Detect which cell encompasses the target text, then output its (X, Y) center coordinate. 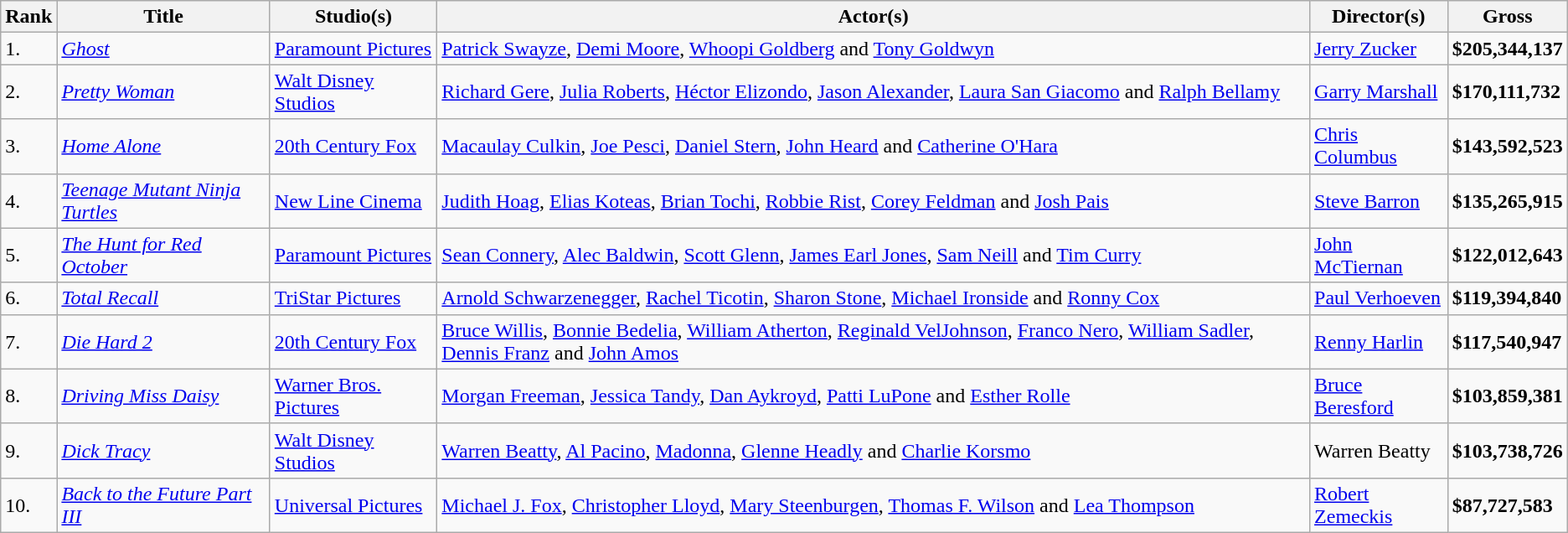
Warren Beatty, Al Pacino, Madonna, Glenne Headly and Charlie Korsmo (874, 451)
$135,265,915 (1508, 201)
Rank (28, 17)
Steve Barron (1379, 201)
Renny Harlin (1379, 342)
Macaulay Culkin, Joe Pesci, Daniel Stern, John Heard and Catherine O'Hara (874, 146)
Dick Tracy (163, 451)
Universal Pictures (353, 505)
$122,012,643 (1508, 255)
Morgan Freeman, Jessica Tandy, Dan Aykroyd, Patti LuPone and Esther Rolle (874, 396)
$170,111,732 (1508, 92)
Sean Connery, Alec Baldwin, Scott Glenn, James Earl Jones, Sam Neill and Tim Curry (874, 255)
Driving Miss Daisy (163, 396)
2. (28, 92)
4. (28, 201)
10. (28, 505)
Gross (1508, 17)
Back to the Future Part III (163, 505)
Home Alone (163, 146)
Richard Gere, Julia Roberts, Héctor Elizondo, Jason Alexander, Laura San Giacomo and Ralph Bellamy (874, 92)
Director(s) (1379, 17)
Paul Verhoeven (1379, 298)
Robert Zemeckis (1379, 505)
$205,344,137 (1508, 49)
7. (28, 342)
Chris Columbus (1379, 146)
Ghost (163, 49)
$103,738,726 (1508, 451)
Judith Hoag, Elias Koteas, Brian Tochi, Robbie Rist, Corey Feldman and Josh Pais (874, 201)
Actor(s) (874, 17)
3. (28, 146)
Warner Bros. Pictures (353, 396)
6. (28, 298)
Total Recall (163, 298)
Die Hard 2 (163, 342)
Bruce Willis, Bonnie Bedelia, William Atherton, Reginald VelJohnson, Franco Nero, William Sadler, Dennis Franz and John Amos (874, 342)
Bruce Beresford (1379, 396)
The Hunt for Red October (163, 255)
Warren Beatty (1379, 451)
Studio(s) (353, 17)
Pretty Woman (163, 92)
9. (28, 451)
Patrick Swayze, Demi Moore, Whoopi Goldberg and Tony Goldwyn (874, 49)
Michael J. Fox, Christopher Lloyd, Mary Steenburgen, Thomas F. Wilson and Lea Thompson (874, 505)
Arnold Schwarzenegger, Rachel Ticotin, Sharon Stone, Michael Ironside and Ronny Cox (874, 298)
Jerry Zucker (1379, 49)
$87,727,583 (1508, 505)
1. (28, 49)
Garry Marshall (1379, 92)
8. (28, 396)
New Line Cinema (353, 201)
Title (163, 17)
$119,394,840 (1508, 298)
TriStar Pictures (353, 298)
Teenage Mutant Ninja Turtles (163, 201)
$117,540,947 (1508, 342)
$103,859,381 (1508, 396)
5. (28, 255)
John McTiernan (1379, 255)
$143,592,523 (1508, 146)
